Determine the [X, Y] coordinate at the center of the cell enclosing the given text.  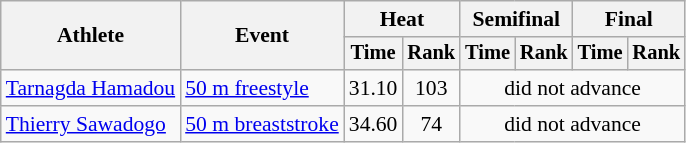
Final [629, 19]
34.60 [374, 124]
74 [431, 124]
Event [262, 36]
31.10 [374, 88]
Thierry Sawadogo [90, 124]
Athlete [90, 36]
103 [431, 88]
50 m freestyle [262, 88]
Tarnagda Hamadou [90, 88]
Semifinal [516, 19]
50 m breaststroke [262, 124]
Heat [402, 19]
